Detect which cell encompasses the target text, then output its [X, Y] center coordinate. 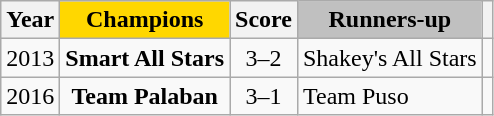
Team Palaban [145, 96]
Runners-up [390, 20]
Shakey's All Stars [390, 58]
3–1 [264, 96]
3–2 [264, 58]
Team Puso [390, 96]
Smart All Stars [145, 58]
2016 [30, 96]
Year [30, 20]
2013 [30, 58]
Champions [145, 20]
Score [264, 20]
